Return the (X, Y) coordinate for the center point of the cell that contains the specified text.  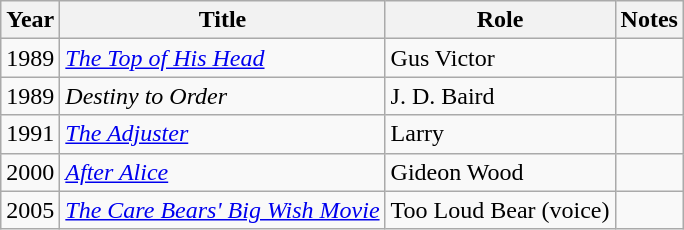
The Top of His Head (222, 58)
Notes (649, 20)
After Alice (222, 172)
2000 (30, 172)
The Care Bears' Big Wish Movie (222, 210)
1991 (30, 134)
J. D. Baird (500, 96)
Title (222, 20)
Role (500, 20)
Gideon Wood (500, 172)
Gus Victor (500, 58)
2005 (30, 210)
Year (30, 20)
Larry (500, 134)
Too Loud Bear (voice) (500, 210)
Destiny to Order (222, 96)
The Adjuster (222, 134)
